Locate the cell with the specified text and output its [X, Y] center coordinate. 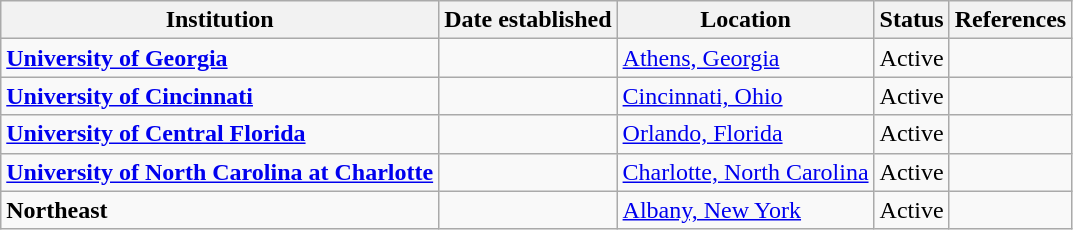
Athens, Georgia [746, 58]
University of North Carolina at Charlotte [220, 172]
Cincinnati, Ohio [746, 96]
University of Cincinnati [220, 96]
Status [912, 20]
Date established [528, 20]
Charlotte, North Carolina [746, 172]
Institution [220, 20]
Northeast [220, 210]
University of Central Florida [220, 134]
Location [746, 20]
References [1010, 20]
University of Georgia [220, 58]
Orlando, Florida [746, 134]
Albany, New York [746, 210]
